Find where the given text appears and provide that cell's center as (X, Y) coordinate. 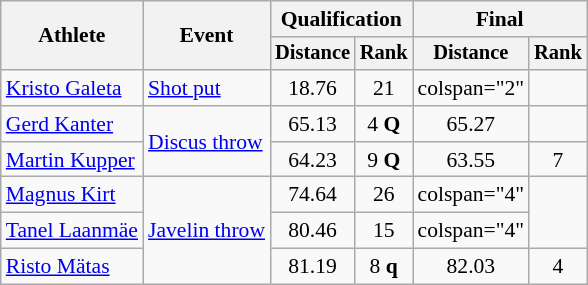
Qualification (341, 19)
26 (384, 195)
Shot put (206, 88)
Gerd Kanter (72, 124)
15 (384, 231)
colspan="2" (472, 88)
Tanel Laanmäe (72, 231)
82.03 (472, 267)
Discus throw (206, 142)
64.23 (312, 160)
7 (558, 160)
Risto Mätas (72, 267)
Athlete (72, 36)
9 Q (384, 160)
21 (384, 88)
4 (558, 267)
Javelin throw (206, 230)
8 q (384, 267)
Final (500, 19)
80.46 (312, 231)
81.19 (312, 267)
Kristo Galeta (72, 88)
63.55 (472, 160)
18.76 (312, 88)
74.64 (312, 195)
65.13 (312, 124)
65.27 (472, 124)
Martin Kupper (72, 160)
Magnus Kirt (72, 195)
Event (206, 36)
4 Q (384, 124)
